Pinpoint the cell where the given text exists, returning its [X, Y] midpoint coordinate. 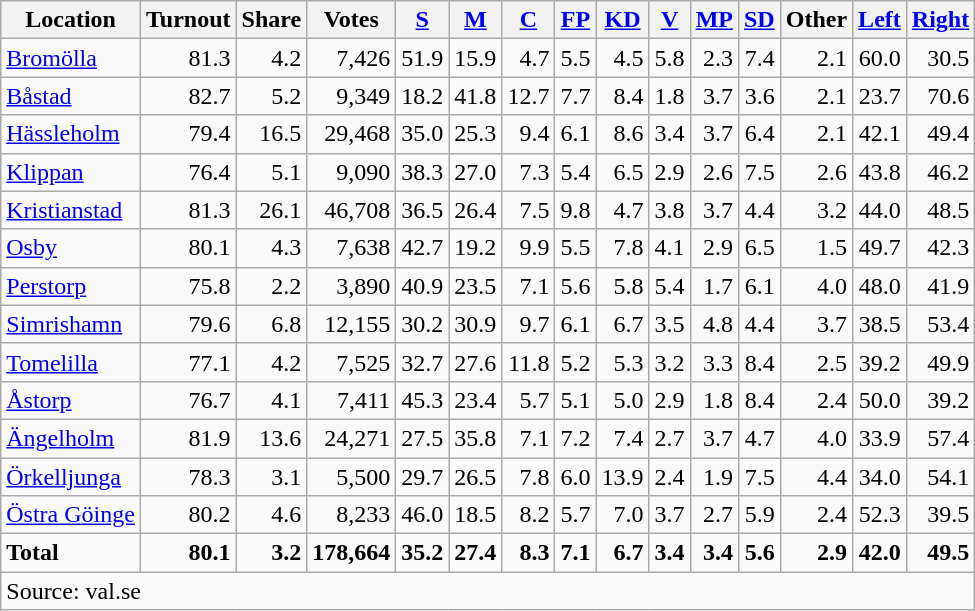
46,708 [352, 210]
39.5 [940, 515]
9,090 [352, 172]
30.5 [940, 58]
7.0 [622, 515]
Hässleholm [71, 134]
49.9 [940, 362]
11.8 [528, 362]
5.9 [759, 515]
29,468 [352, 134]
27.5 [422, 438]
6.8 [272, 324]
Örkelljunga [71, 477]
35.0 [422, 134]
80.2 [188, 515]
23.7 [880, 96]
1.5 [816, 248]
9,349 [352, 96]
70.6 [940, 96]
49.5 [940, 553]
Östra Göinge [71, 515]
SD [759, 20]
5.0 [622, 400]
25.3 [476, 134]
7.3 [528, 172]
8.2 [528, 515]
42.0 [880, 553]
60.0 [880, 58]
Source: val.se [488, 591]
23.4 [476, 400]
7,411 [352, 400]
3.5 [670, 324]
3,890 [352, 286]
27.4 [476, 553]
82.7 [188, 96]
18.2 [422, 96]
46.0 [422, 515]
1.7 [714, 286]
Tomelilla [71, 362]
49.7 [880, 248]
Turnout [188, 20]
76.4 [188, 172]
53.4 [940, 324]
75.8 [188, 286]
34.0 [880, 477]
Votes [352, 20]
19.2 [476, 248]
3.8 [670, 210]
30.9 [476, 324]
Osby [71, 248]
MP [714, 20]
54.1 [940, 477]
9.4 [528, 134]
79.4 [188, 134]
6.0 [576, 477]
4.3 [272, 248]
178,664 [352, 553]
2.5 [816, 362]
8,233 [352, 515]
44.0 [880, 210]
Klippan [71, 172]
36.5 [422, 210]
13.9 [622, 477]
Bromölla [71, 58]
2.3 [714, 58]
43.8 [880, 172]
57.4 [940, 438]
76.7 [188, 400]
5.3 [622, 362]
1.9 [714, 477]
9.8 [576, 210]
42.7 [422, 248]
8.6 [622, 134]
S [422, 20]
8.3 [528, 553]
49.4 [940, 134]
9.9 [528, 248]
27.0 [476, 172]
4.5 [622, 58]
Left [880, 20]
27.6 [476, 362]
33.9 [880, 438]
Simrishamn [71, 324]
50.0 [880, 400]
3.6 [759, 96]
41.8 [476, 96]
9.7 [528, 324]
15.9 [476, 58]
Right [940, 20]
Åstorp [71, 400]
24,271 [352, 438]
FP [576, 20]
42.1 [880, 134]
46.2 [940, 172]
78.3 [188, 477]
Ängelholm [71, 438]
Perstorp [71, 286]
38.3 [422, 172]
M [476, 20]
12.7 [528, 96]
41.9 [940, 286]
12,155 [352, 324]
7,426 [352, 58]
V [670, 20]
4.6 [272, 515]
4.8 [714, 324]
48.0 [880, 286]
Total [71, 553]
5,500 [352, 477]
26.4 [476, 210]
45.3 [422, 400]
3.3 [714, 362]
30.2 [422, 324]
29.7 [422, 477]
26.1 [272, 210]
7.7 [576, 96]
13.6 [272, 438]
Båstad [71, 96]
35.8 [476, 438]
6.4 [759, 134]
79.6 [188, 324]
Share [272, 20]
3.1 [272, 477]
35.2 [422, 553]
KD [622, 20]
Location [71, 20]
52.3 [880, 515]
7,525 [352, 362]
18.5 [476, 515]
32.7 [422, 362]
81.9 [188, 438]
40.9 [422, 286]
16.5 [272, 134]
7.2 [576, 438]
51.9 [422, 58]
2.2 [272, 286]
38.5 [880, 324]
23.5 [476, 286]
77.1 [188, 362]
42.3 [940, 248]
48.5 [940, 210]
Other [816, 20]
7,638 [352, 248]
26.5 [476, 477]
Kristianstad [71, 210]
C [528, 20]
